Find where the given text appears and provide that cell's center as (x, y) coordinate. 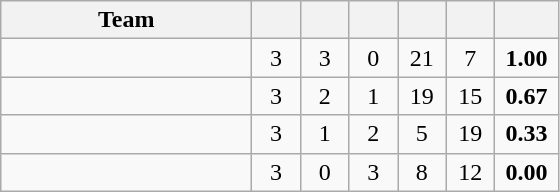
0.00 (527, 172)
Team (126, 20)
5 (422, 134)
21 (422, 58)
0.33 (527, 134)
0.67 (527, 96)
15 (470, 96)
7 (470, 58)
12 (470, 172)
1.00 (527, 58)
8 (422, 172)
